Return [X, Y] of the center of cell containing provided text 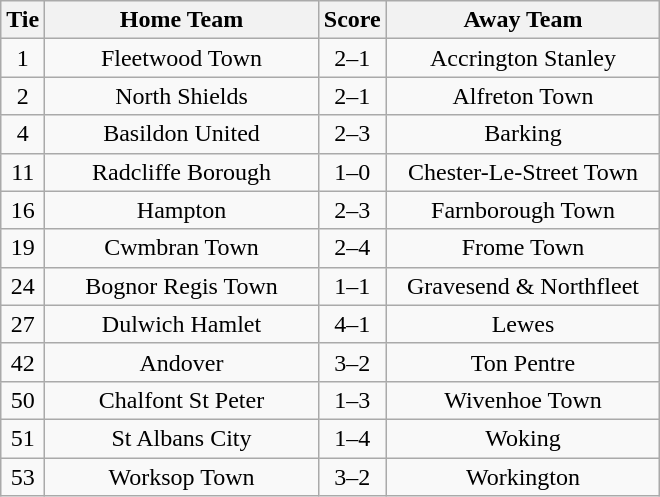
Basildon United [182, 134]
North Shields [182, 96]
53 [23, 477]
Barking [523, 134]
Frome Town [523, 248]
16 [23, 210]
Dulwich Hamlet [182, 324]
19 [23, 248]
Chester-Le-Street Town [523, 172]
42 [23, 362]
Wivenhoe Town [523, 400]
Ton Pentre [523, 362]
1–4 [352, 438]
4–1 [352, 324]
27 [23, 324]
Away Team [523, 20]
Fleetwood Town [182, 58]
1 [23, 58]
1–1 [352, 286]
50 [23, 400]
Hampton [182, 210]
Accrington Stanley [523, 58]
Cwmbran Town [182, 248]
1–0 [352, 172]
Tie [23, 20]
51 [23, 438]
Bognor Regis Town [182, 286]
Chalfont St Peter [182, 400]
24 [23, 286]
Radcliffe Borough [182, 172]
St Albans City [182, 438]
2–4 [352, 248]
Workington [523, 477]
Woking [523, 438]
1–3 [352, 400]
Score [352, 20]
Andover [182, 362]
Farnborough Town [523, 210]
2 [23, 96]
Gravesend & Northfleet [523, 286]
Lewes [523, 324]
Alfreton Town [523, 96]
4 [23, 134]
11 [23, 172]
Worksop Town [182, 477]
Home Team [182, 20]
